Capture the cell that displays the provided text and extract its [X, Y] central coordinate. 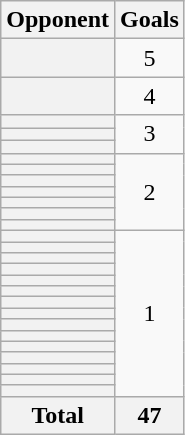
Goals [150, 20]
47 [150, 415]
5 [150, 58]
Opponent [58, 20]
Total [58, 415]
2 [150, 192]
4 [150, 96]
3 [150, 134]
1 [150, 313]
